For the text-containing cell, return its midpoint in (x, y) coordinate format. 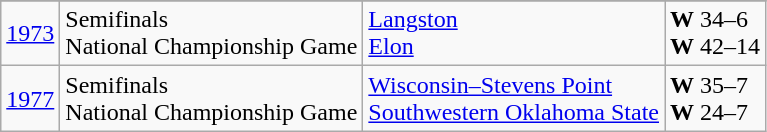
LangstonElon (514, 34)
W 34–6W 42–14 (716, 34)
1977 (30, 98)
W 35–7W 24–7 (716, 98)
1973 (30, 34)
Wisconsin–Stevens PointSouthwestern Oklahoma State (514, 98)
